Search for the cell housing the specified text and yield its [X, Y] center coordinate. 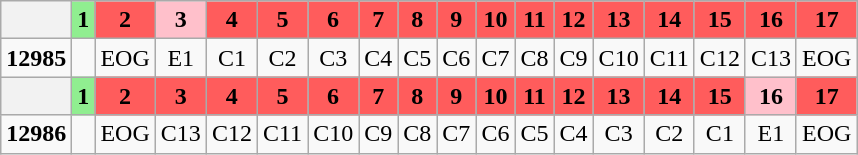
12985 [36, 58]
12986 [36, 134]
